Find where the given text appears and provide that cell's center as [X, Y] coordinate. 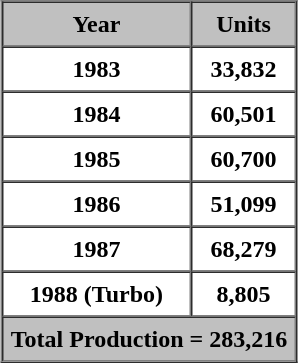
60,700 [244, 158]
60,501 [244, 114]
Year [96, 24]
1986 [96, 204]
1985 [96, 158]
51,099 [244, 204]
33,832 [244, 68]
1983 [96, 68]
1988 (Turbo) [96, 294]
68,279 [244, 248]
Units [244, 24]
1987 [96, 248]
1984 [96, 114]
Total Production = 283,216 [149, 338]
8,805 [244, 294]
